Search for the cell housing the specified text and yield its (x, y) center coordinate. 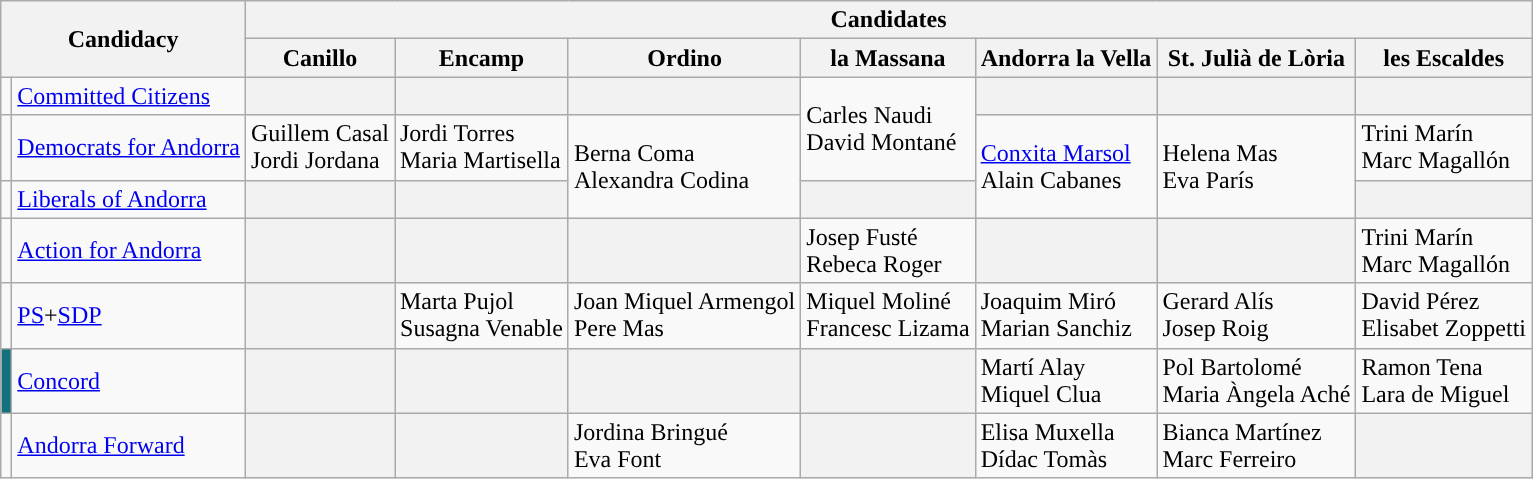
Berna ComaAlexandra Codina (684, 166)
Elisa MuxellaDídac Tomàs (1066, 446)
Liberals of Andorra (129, 199)
Andorra Forward (129, 446)
Ordino (684, 58)
Committed Citizens (129, 96)
David PérezElisabet Zoppetti (1444, 316)
Candidates (888, 20)
Helena MasEva París (1256, 166)
Joan Miquel ArmengolPere Mas (684, 316)
Jordi TorresMaria Martisella (481, 148)
la Massana (888, 58)
Martí AlayMiquel Clua (1066, 380)
Carles NaudiDavid Montané (888, 128)
les Escaldes (1444, 58)
Josep FustéRebeca Roger (888, 250)
Ramon TenaLara de Miguel (1444, 380)
Democrats for Andorra (129, 148)
Concord (129, 380)
Bianca MartínezMarc Ferreiro (1256, 446)
Andorra la Vella (1066, 58)
Miquel MolinéFrancesc Lizama (888, 316)
Gerard AlísJosep Roig (1256, 316)
Conxita MarsolAlain Cabanes (1066, 166)
Jordina BringuéEva Font (684, 446)
Candidacy (124, 39)
Marta PujolSusagna Venable (481, 316)
PS+SDP (129, 316)
Joaquim MiróMarian Sanchiz (1066, 316)
St. Julià de Lòria (1256, 58)
Guillem CasalJordi Jordana (320, 148)
Pol BartoloméMaria Àngela Aché (1256, 380)
Encamp (481, 58)
Action for Andorra (129, 250)
Canillo (320, 58)
